Provide the [X, Y] coordinate of the cell's center where the given text is located.  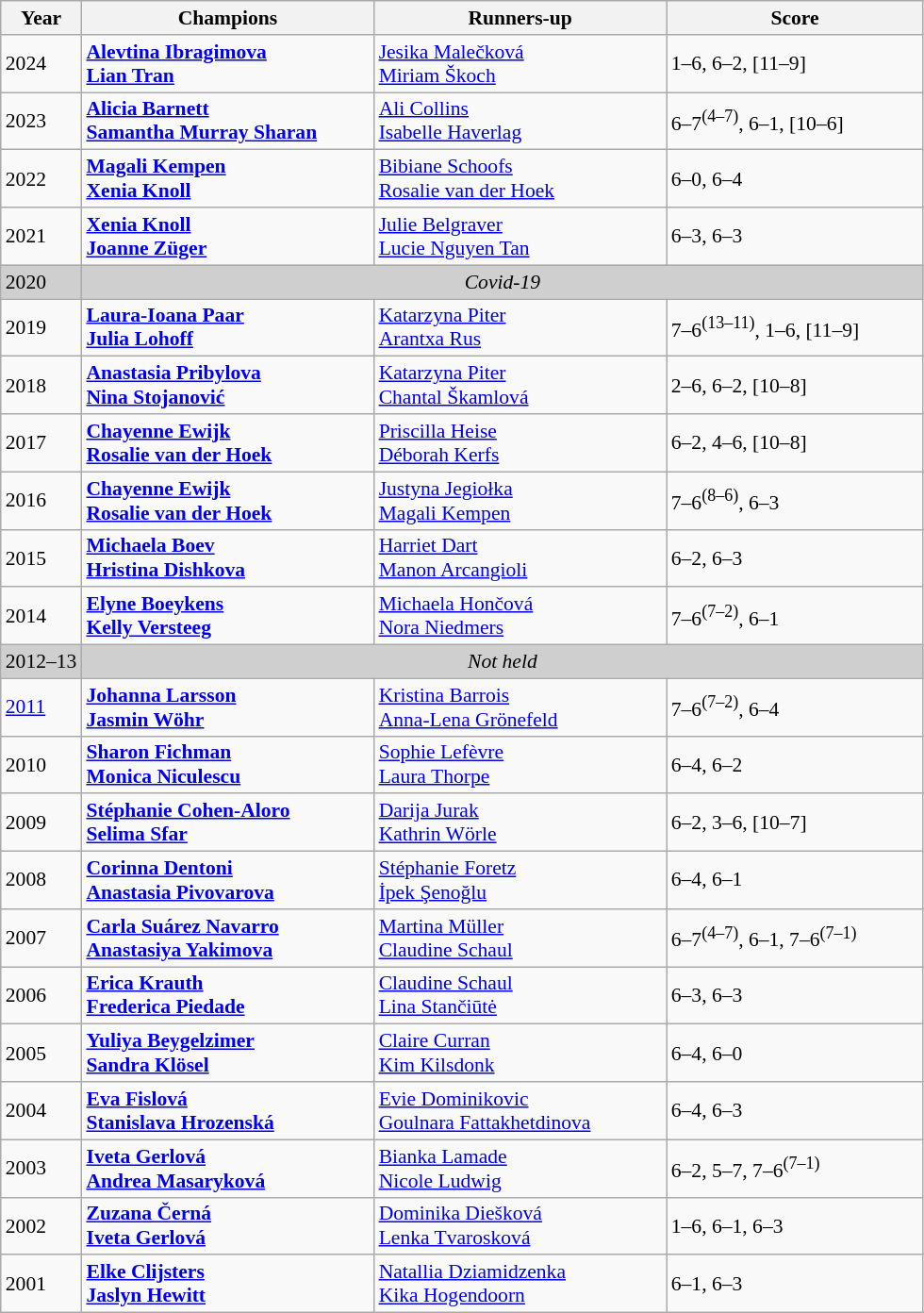
Champions [227, 18]
Eva Fislová Stanislava Hrozenská [227, 1111]
Justyna Jegiołka Magali Kempen [520, 500]
Harriet Dart Manon Arcangioli [520, 558]
Erica Krauth Frederica Piedade [227, 996]
2015 [41, 558]
Dominika Diešková Lenka Tvarosková [520, 1226]
Sophie Lefèvre Laura Thorpe [520, 764]
Darija Jurak Kathrin Wörle [520, 823]
2011 [41, 707]
Evie Dominikovic Goulnara Fattakhetdinova [520, 1111]
2003 [41, 1168]
6–0, 6–4 [796, 179]
2008 [41, 881]
Katarzyna Piter Arantxa Rus [520, 328]
2–6, 6–2, [10–8] [796, 385]
7–6(8–6), 6–3 [796, 500]
2022 [41, 179]
Runners-up [520, 18]
Michaela Boev Hristina Dishkova [227, 558]
7–6(7–2), 6–1 [796, 617]
Score [796, 18]
Year [41, 18]
Corinna Dentoni Anastasia Pivovarova [227, 881]
6–7(4–7), 6–1, [10–6] [796, 121]
Alevtina Ibragimova Lian Tran [227, 64]
Not held [502, 662]
Martina Müller Claudine Schaul [520, 938]
2014 [41, 617]
2005 [41, 1053]
2001 [41, 1285]
Kristina Barrois Anna-Lena Grönefeld [520, 707]
6–2, 4–6, [10–8] [796, 443]
6–4, 6–1 [796, 881]
2006 [41, 996]
6–2, 5–7, 7–6(7–1) [796, 1168]
2012–13 [41, 662]
Magali Kempen Xenia Knoll [227, 179]
6–2, 6–3 [796, 558]
7–6(13–11), 1–6, [11–9] [796, 328]
1–6, 6–2, [11–9] [796, 64]
Ali Collins Isabelle Haverlag [520, 121]
Stéphanie Cohen-Aloro Selima Sfar [227, 823]
2021 [41, 236]
2009 [41, 823]
Claudine Schaul Lina Stančiūtė [520, 996]
Anastasia Pribylova Nina Stojanović [227, 385]
Elke Clijsters Jaslyn Hewitt [227, 1285]
Iveta Gerlová Andrea Masaryková [227, 1168]
Carla Suárez Navarro Anastasiya Yakimova [227, 938]
1–6, 6–1, 6–3 [796, 1226]
Xenia Knoll Joanne Züger [227, 236]
Covid-19 [502, 282]
2020 [41, 282]
2018 [41, 385]
Claire Curran Kim Kilsdonk [520, 1053]
2019 [41, 328]
6–1, 6–3 [796, 1285]
Zuzana Černá Iveta Gerlová [227, 1226]
Jesika Malečková Miriam Škoch [520, 64]
6–4, 6–2 [796, 764]
6–4, 6–3 [796, 1111]
2002 [41, 1226]
2023 [41, 121]
6–2, 3–6, [10–7] [796, 823]
6–7(4–7), 6–1, 7–6(7–1) [796, 938]
Priscilla Heise Déborah Kerfs [520, 443]
7–6(7–2), 6–4 [796, 707]
Michaela Hončová Nora Niedmers [520, 617]
2007 [41, 938]
Alicia Barnett Samantha Murray Sharan [227, 121]
Elyne Boeykens Kelly Versteeg [227, 617]
Bianka Lamade Nicole Ludwig [520, 1168]
Sharon Fichman Monica Niculescu [227, 764]
2024 [41, 64]
2004 [41, 1111]
2016 [41, 500]
Bibiane Schoofs Rosalie van der Hoek [520, 179]
Katarzyna Piter Chantal Škamlová [520, 385]
Natallia Dziamidzenka Kika Hogendoorn [520, 1285]
6–4, 6–0 [796, 1053]
Laura-Ioana Paar Julia Lohoff [227, 328]
Yuliya Beygelzimer Sandra Klösel [227, 1053]
2017 [41, 443]
Julie Belgraver Lucie Nguyen Tan [520, 236]
Stéphanie Foretz İpek Şenoğlu [520, 881]
Johanna Larsson Jasmin Wöhr [227, 707]
2010 [41, 764]
